Provide the [X, Y] coordinate of the cell's center where the given text is located.  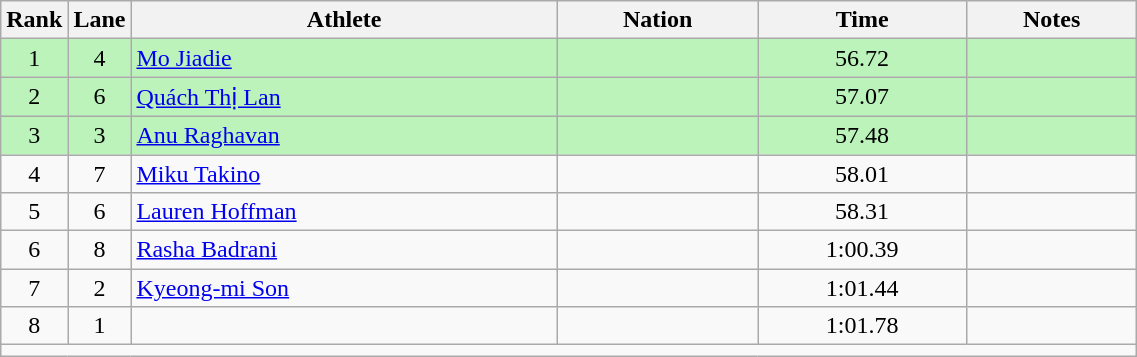
Miku Takino [344, 173]
57.48 [862, 135]
Lauren Hoffman [344, 212]
1:01.78 [862, 326]
Mo Jiadie [344, 58]
Athlete [344, 20]
1:01.44 [862, 288]
Quách Thị Lan [344, 97]
56.72 [862, 58]
Kyeong-mi Son [344, 288]
57.07 [862, 97]
58.31 [862, 212]
Lane [100, 20]
1:00.39 [862, 250]
Rasha Badrani [344, 250]
Nation [657, 20]
Time [862, 20]
Rank [34, 20]
Notes [1051, 20]
5 [34, 212]
Anu Raghavan [344, 135]
58.01 [862, 173]
